Detect which cell encompasses the target text, then output its [x, y] center coordinate. 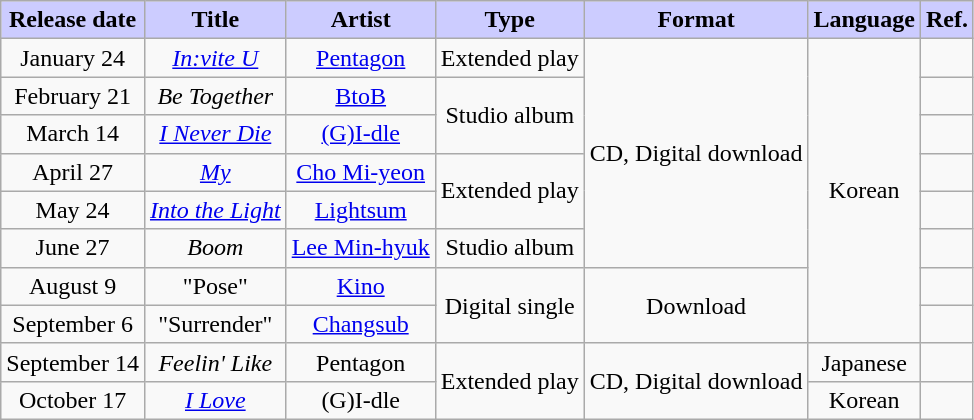
In:vite U [215, 58]
Digital single [510, 305]
Type [510, 20]
Title [215, 20]
Ref. [946, 20]
Kino [360, 286]
March 14 [73, 134]
October 17 [73, 400]
I Love [215, 400]
Format [696, 20]
I Never Die [215, 134]
February 21 [73, 96]
May 24 [73, 210]
June 27 [73, 248]
Boom [215, 248]
Lightsum [360, 210]
Download [696, 305]
Lee Min-hyuk [360, 248]
Artist [360, 20]
"Pose" [215, 286]
BtoB [360, 96]
Language [864, 20]
Release date [73, 20]
September 6 [73, 324]
Feelin' Like [215, 362]
Into the Light [215, 210]
Changsub [360, 324]
August 9 [73, 286]
Cho Mi-yeon [360, 172]
"Surrender" [215, 324]
Japanese [864, 362]
September 14 [73, 362]
My [215, 172]
January 24 [73, 58]
April 27 [73, 172]
Be Together [215, 96]
